Provide the [X, Y] coordinate of the cell's center where the given text is located.  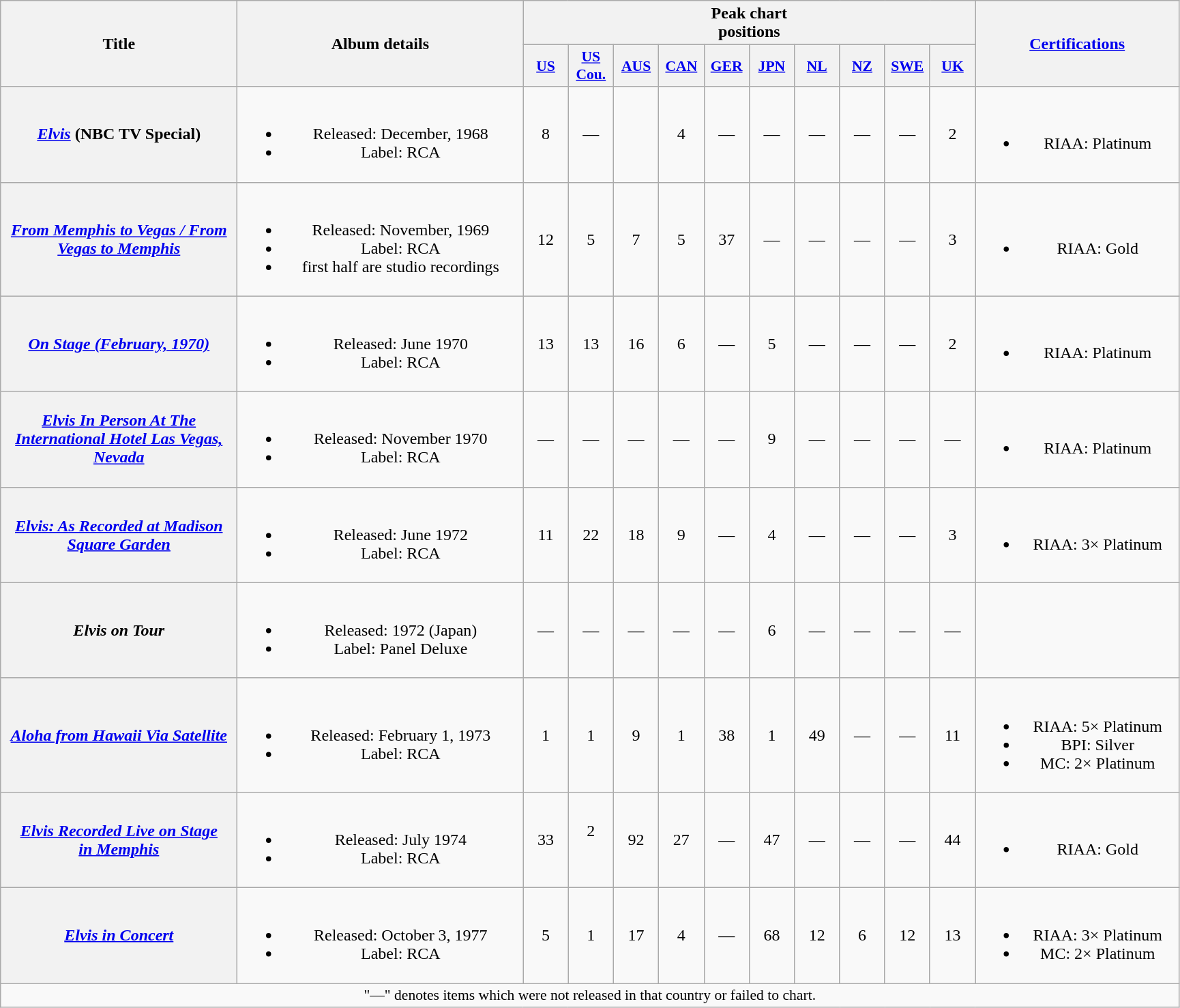
Released: November, 1969Label: RCAfirst half are studio recordings [381, 239]
92 [636, 840]
33 [546, 840]
44 [952, 840]
SWE [907, 65]
RIAA: 3× PlatinumMC: 2× Platinum [1078, 935]
Aloha from Hawaii Via Satellite [119, 735]
47 [771, 840]
Elvis Recorded Live on Stagein Memphis [119, 840]
AUS [636, 65]
8 [546, 134]
Elvis: As Recorded at MadisonSquare Garden [119, 535]
On Stage (February, 1970) [119, 344]
Released: October 3, 1977Label: RCA [381, 935]
Released: December, 1968Label: RCA [381, 134]
Released: November 1970Label: RCA [381, 439]
Certifications [1078, 44]
17 [636, 935]
Album details [381, 44]
Released: February 1, 1973Label: RCA [381, 735]
Released: 1972 (Japan)Label: Panel Deluxe [381, 630]
7 [636, 239]
Elvis (NBC TV Special) [119, 134]
Elvis on Tour [119, 630]
NZ [862, 65]
RIAA: 5× PlatinumBPI: SilverMC: 2× Platinum [1078, 735]
GER [726, 65]
Elvis In Person At The International Hotel Las Vegas, Nevada [119, 439]
Title [119, 44]
JPN [771, 65]
CAN [681, 65]
Released: June 1970Label: RCA [381, 344]
US Cou. [591, 65]
16 [636, 344]
18 [636, 535]
From Memphis to Vegas / From Vegas to Memphis [119, 239]
Released: July 1974Label: RCA [381, 840]
RIAA: 3× Platinum [1078, 535]
US [546, 65]
68 [771, 935]
Peak chartpositions [749, 23]
UK [952, 65]
37 [726, 239]
22 [591, 535]
38 [726, 735]
27 [681, 840]
Released: June 1972Label: RCA [381, 535]
49 [817, 735]
NL [817, 65]
"—" denotes items which were not released in that country or failed to chart. [590, 996]
Elvis in Concert [119, 935]
